From the cell containing the given text, extract its center point as [X, Y] coordinate. 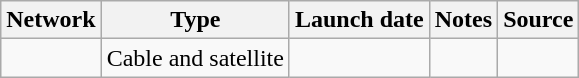
Type [195, 20]
Source [538, 20]
Cable and satellite [195, 58]
Network [51, 20]
Notes [463, 20]
Launch date [359, 20]
